From the cell containing the given text, extract its center point as [x, y] coordinate. 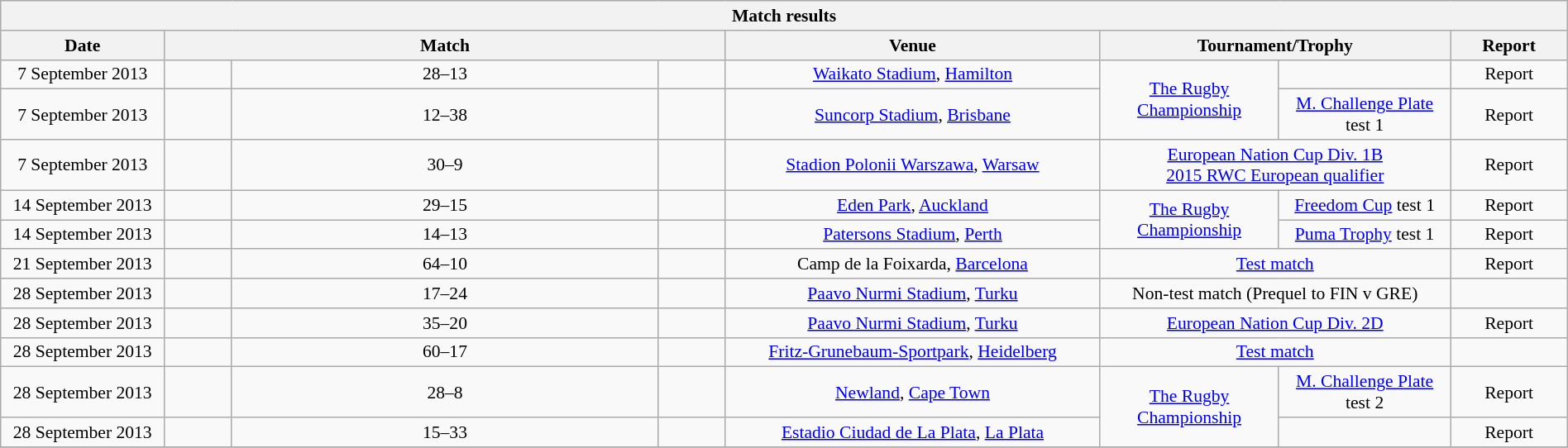
30–9 [445, 165]
Match [445, 45]
Estadio Ciudad de La Plata, La Plata [912, 432]
17–24 [445, 293]
21 September 2013 [83, 265]
28–13 [445, 74]
European Nation Cup Div. 2D [1275, 323]
Freedom Cup test 1 [1365, 205]
15–33 [445, 432]
M. Challenge Plate test 2 [1365, 392]
Non-test match (Prequel to FIN v GRE) [1275, 293]
Match results [784, 16]
64–10 [445, 265]
35–20 [445, 323]
Eden Park, Auckland [912, 205]
Suncorp Stadium, Brisbane [912, 114]
Patersons Stadium, Perth [912, 235]
60–17 [445, 352]
29–15 [445, 205]
Camp de la Foixarda, Barcelona [912, 265]
Waikato Stadium, Hamilton [912, 74]
Date [83, 45]
Tournament/Trophy [1275, 45]
Venue [912, 45]
Stadion Polonii Warszawa, Warsaw [912, 165]
Fritz-Grunebaum-Sportpark, Heidelberg [912, 352]
Newland, Cape Town [912, 392]
M. Challenge Plate test 1 [1365, 114]
28–8 [445, 392]
Puma Trophy test 1 [1365, 235]
12–38 [445, 114]
14–13 [445, 235]
European Nation Cup Div. 1B2015 RWC European qualifier [1275, 165]
